For the text-containing cell, return its midpoint in [x, y] coordinate format. 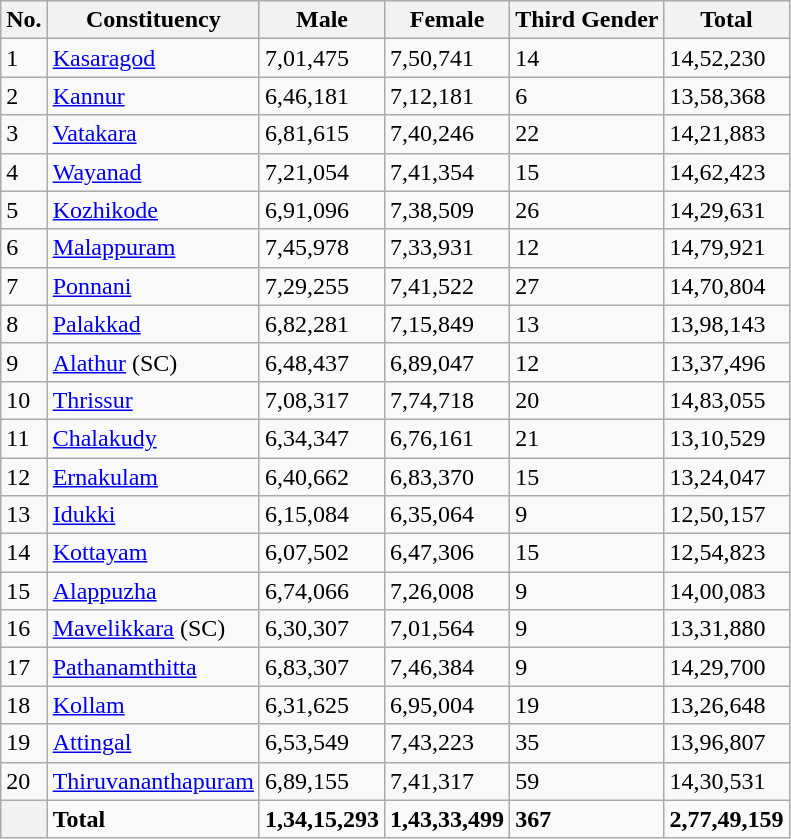
26 [587, 210]
7,46,384 [448, 667]
14,52,230 [726, 58]
7,26,008 [448, 591]
Kollam [153, 705]
12,50,157 [726, 515]
6,07,502 [322, 553]
Idukki [153, 515]
13,10,529 [726, 438]
13,96,807 [726, 743]
59 [587, 781]
13,24,047 [726, 477]
6,89,155 [322, 781]
16 [24, 629]
7,43,223 [448, 743]
7,50,741 [448, 58]
Constituency [153, 20]
Kannur [153, 96]
14,83,055 [726, 400]
7,21,054 [322, 172]
Thiruvananthapuram [153, 781]
13,58,368 [726, 96]
14,29,700 [726, 667]
7,74,718 [448, 400]
Kozhikode [153, 210]
6,34,347 [322, 438]
2 [24, 96]
14,29,631 [726, 210]
27 [587, 286]
7,41,522 [448, 286]
6,83,370 [448, 477]
6,83,307 [322, 667]
Alappuzha [153, 591]
Thrissur [153, 400]
7 [24, 286]
6,76,161 [448, 438]
6,46,181 [322, 96]
1,34,15,293 [322, 819]
6,15,084 [322, 515]
6,89,047 [448, 362]
7,01,564 [448, 629]
6,95,004 [448, 705]
6,81,615 [322, 134]
Chalakudy [153, 438]
7,45,978 [322, 248]
7,41,354 [448, 172]
Male [322, 20]
7,15,849 [448, 324]
13,98,143 [726, 324]
17 [24, 667]
7,12,181 [448, 96]
14,62,423 [726, 172]
Female [448, 20]
11 [24, 438]
6,47,306 [448, 553]
6,48,437 [322, 362]
Mavelikkara (SC) [153, 629]
7,40,246 [448, 134]
14,21,883 [726, 134]
1,43,33,499 [448, 819]
8 [24, 324]
7,41,317 [448, 781]
21 [587, 438]
Vatakara [153, 134]
Ponnani [153, 286]
22 [587, 134]
7,08,317 [322, 400]
367 [587, 819]
1 [24, 58]
6,35,064 [448, 515]
Kottayam [153, 553]
No. [24, 20]
7,33,931 [448, 248]
18 [24, 705]
6,40,662 [322, 477]
14,30,531 [726, 781]
14,00,083 [726, 591]
6,31,625 [322, 705]
Pathanamthitta [153, 667]
13,37,496 [726, 362]
7,01,475 [322, 58]
6,82,281 [322, 324]
Wayanad [153, 172]
14,70,804 [726, 286]
4 [24, 172]
35 [587, 743]
14,79,921 [726, 248]
2,77,49,159 [726, 819]
Attingal [153, 743]
3 [24, 134]
Ernakulam [153, 477]
Palakkad [153, 324]
6,74,066 [322, 591]
13,31,880 [726, 629]
7,29,255 [322, 286]
5 [24, 210]
6,53,549 [322, 743]
6,30,307 [322, 629]
Third Gender [587, 20]
10 [24, 400]
12,54,823 [726, 553]
Alathur (SC) [153, 362]
7,38,509 [448, 210]
Kasaragod [153, 58]
13,26,648 [726, 705]
Malappuram [153, 248]
6,91,096 [322, 210]
